Locate the cell with the specified text and output its [x, y] center coordinate. 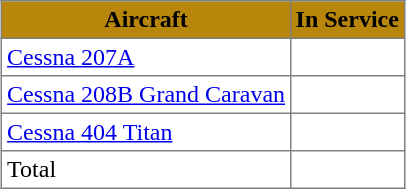
Cessna 404 Titan [146, 132]
Cessna 208B Grand Caravan [146, 95]
Aircraft [146, 20]
Cessna 207A [146, 57]
Total [146, 170]
In Service [347, 20]
